Return (X, Y) of the center of cell containing provided text 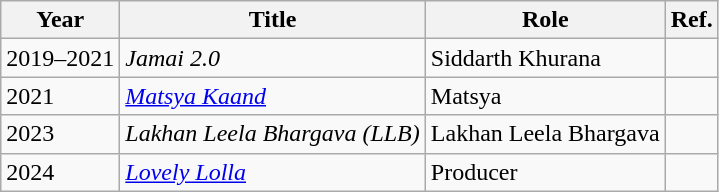
Lovely Lolla (272, 172)
Title (272, 20)
2019–2021 (60, 58)
2024 (60, 172)
Lakhan Leela Bhargava (545, 134)
Ref. (692, 20)
Matsya Kaand (272, 96)
Matsya (545, 96)
Siddarth Khurana (545, 58)
Producer (545, 172)
Role (545, 20)
Jamai 2.0 (272, 58)
Year (60, 20)
2023 (60, 134)
2021 (60, 96)
Lakhan Leela Bhargava (LLB) (272, 134)
